Determine the (X, Y) coordinate at the center of the cell enclosing the given text.  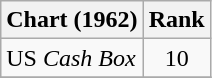
10 (176, 58)
US Cash Box (72, 58)
Rank (176, 20)
Chart (1962) (72, 20)
